Capture the cell that displays the provided text and extract its [X, Y] central coordinate. 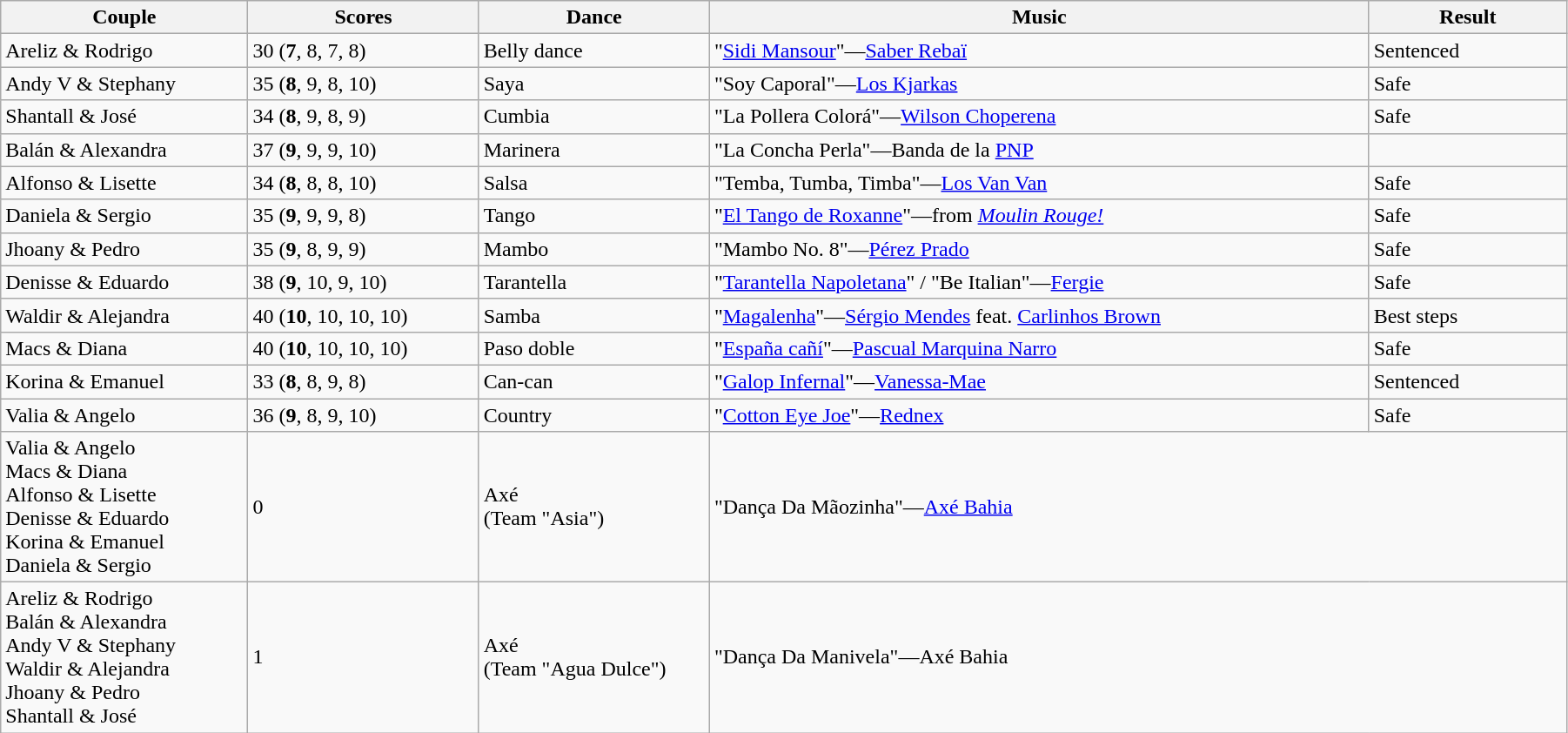
35 (9, 9, 9, 8) [364, 216]
Balán & Alexandra [124, 150]
Tarantella [593, 282]
Korina & Emanuel [124, 381]
Areliz & Rodrigo [124, 50]
Salsa [593, 183]
Country [593, 415]
Axé(Team "Agua Dulce") [593, 658]
Scores [364, 17]
"Soy Caporal"—Los Kjarkas [1039, 84]
Belly dance [593, 50]
35 (8, 9, 8, 10) [364, 84]
37 (9, 9, 9, 10) [364, 150]
Shantall & José [124, 117]
Axé(Team "Asia") [593, 507]
"Dança Da Manivela"—Axé Bahia [1138, 658]
35 (9, 8, 9, 9) [364, 249]
Areliz & RodrigoBalán & AlexandraAndy V & StephanyWaldir & AlejandraJhoany & PedroShantall & José [124, 658]
"Tarantella Napoletana" / "Be Italian"—Fergie [1039, 282]
Valia & AngeloMacs & DianaAlfonso & LisetteDenisse & EduardoKorina & EmanuelDaniela & Sergio [124, 507]
"Magalenha"—Sérgio Mendes feat. Carlinhos Brown [1039, 315]
Samba [593, 315]
Couple [124, 17]
"La Pollera Colorá"—Wilson Choperena [1039, 117]
Valia & Angelo [124, 415]
Tango [593, 216]
Saya [593, 84]
Dance [593, 17]
"Galop Infernal"—Vanessa-Mae [1039, 381]
"Dança Da Mãozinha"—Axé Bahia [1138, 507]
Alfonso & Lisette [124, 183]
"Cotton Eye Joe"—Rednex [1039, 415]
"El Tango de Roxanne"—from Moulin Rouge! [1039, 216]
Marinera [593, 150]
Waldir & Alejandra [124, 315]
"Mambo No. 8"—Pérez Prado [1039, 249]
36 (9, 8, 9, 10) [364, 415]
Result [1467, 17]
Mambo [593, 249]
30 (7, 8, 7, 8) [364, 50]
1 [364, 658]
"La Concha Perla"—Banda de la PNP [1039, 150]
"Sidi Mansour"—Saber Rebaï [1039, 50]
34 (8, 8, 8, 10) [364, 183]
"España cañí"—Pascual Marquina Narro [1039, 348]
33 (8, 8, 9, 8) [364, 381]
Best steps [1467, 315]
Denisse & Eduardo [124, 282]
Paso doble [593, 348]
Music [1039, 17]
Daniela & Sergio [124, 216]
"Temba, Tumba, Timba"—Los Van Van [1039, 183]
Jhoany & Pedro [124, 249]
Andy V & Stephany [124, 84]
Macs & Diana [124, 348]
34 (8, 9, 8, 9) [364, 117]
Can-can [593, 381]
38 (9, 10, 9, 10) [364, 282]
0 [364, 507]
Cumbia [593, 117]
